Identify which cell holds the provided text, then report its (x, y) central coordinate. 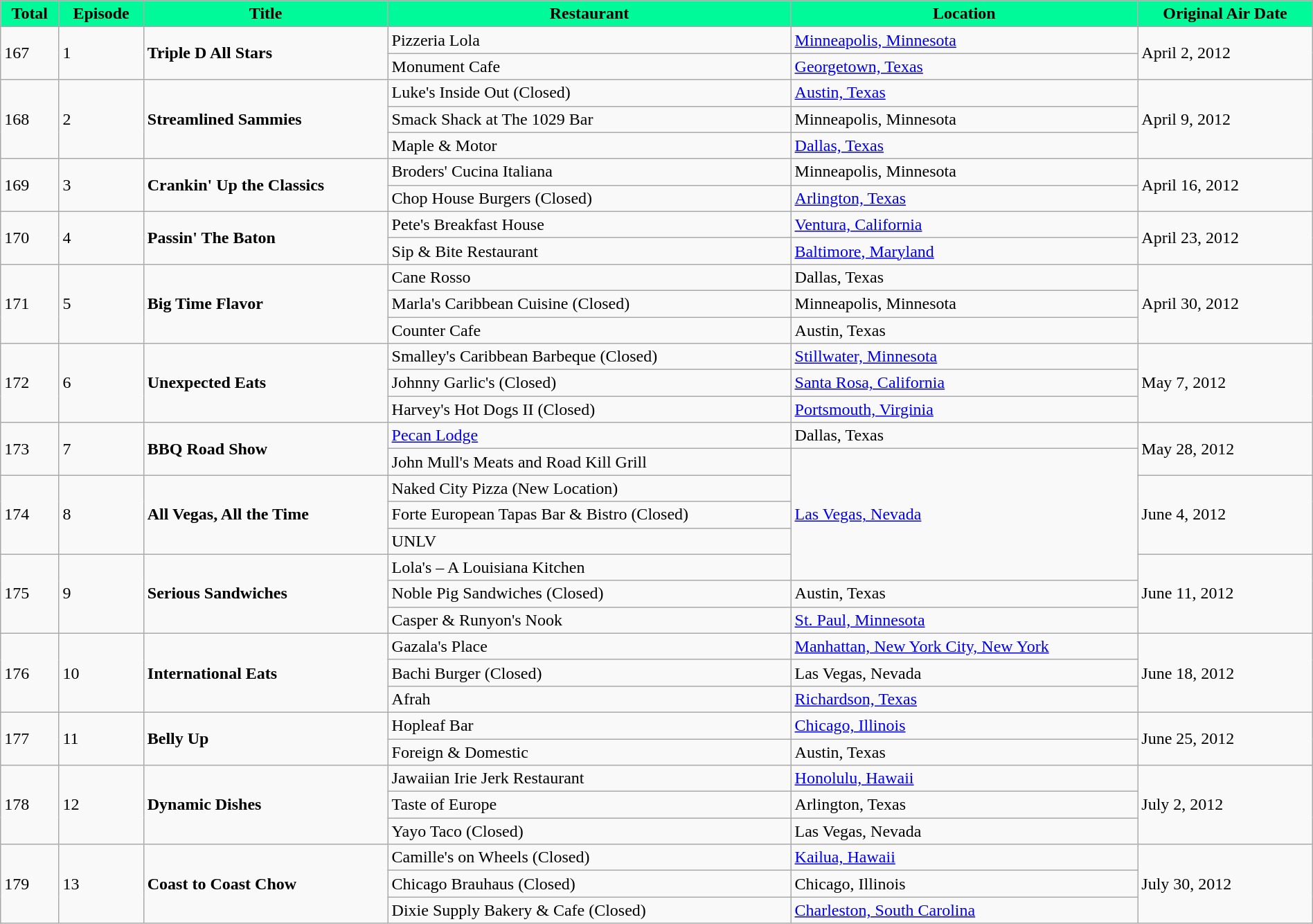
Lola's – A Louisiana Kitchen (589, 567)
Broders' Cucina Italiana (589, 172)
June 11, 2012 (1225, 594)
April 30, 2012 (1225, 303)
Naked City Pizza (New Location) (589, 488)
St. Paul, Minnesota (964, 620)
Dixie Supply Bakery & Cafe (Closed) (589, 910)
168 (30, 119)
May 7, 2012 (1225, 383)
Afrah (589, 699)
Baltimore, Maryland (964, 251)
International Eats (266, 673)
Manhattan, New York City, New York (964, 646)
Casper & Runyon's Nook (589, 620)
July 30, 2012 (1225, 884)
BBQ Road Show (266, 449)
167 (30, 53)
Passin' The Baton (266, 238)
Johnny Garlic's (Closed) (589, 383)
13 (101, 884)
Sip & Bite Restaurant (589, 251)
Counter Cafe (589, 330)
Original Air Date (1225, 14)
8 (101, 515)
5 (101, 303)
7 (101, 449)
Marla's Caribbean Cuisine (Closed) (589, 303)
June 18, 2012 (1225, 673)
May 28, 2012 (1225, 449)
Big Time Flavor (266, 303)
172 (30, 383)
Luke's Inside Out (Closed) (589, 93)
All Vegas, All the Time (266, 515)
Monument Cafe (589, 66)
Stillwater, Minnesota (964, 357)
2 (101, 119)
Ventura, California (964, 224)
4 (101, 238)
Pete's Breakfast House (589, 224)
6 (101, 383)
Santa Rosa, California (964, 383)
9 (101, 594)
Charleston, South Carolina (964, 910)
Bachi Burger (Closed) (589, 673)
Gazala's Place (589, 646)
174 (30, 515)
176 (30, 673)
July 2, 2012 (1225, 805)
Cane Rosso (589, 277)
169 (30, 185)
April 23, 2012 (1225, 238)
Smack Shack at The 1029 Bar (589, 119)
Richardson, Texas (964, 699)
Kailua, Hawaii (964, 858)
John Mull's Meats and Road Kill Grill (589, 462)
173 (30, 449)
171 (30, 303)
Yayo Taco (Closed) (589, 831)
Forte European Tapas Bar & Bistro (Closed) (589, 515)
177 (30, 738)
10 (101, 673)
Chop House Burgers (Closed) (589, 198)
April 16, 2012 (1225, 185)
3 (101, 185)
175 (30, 594)
Honolulu, Hawaii (964, 779)
11 (101, 738)
Georgetown, Texas (964, 66)
178 (30, 805)
1 (101, 53)
Noble Pig Sandwiches (Closed) (589, 594)
June 25, 2012 (1225, 738)
Total (30, 14)
Taste of Europe (589, 805)
170 (30, 238)
Hopleaf Bar (589, 725)
April 9, 2012 (1225, 119)
Maple & Motor (589, 145)
12 (101, 805)
Smalley's Caribbean Barbeque (Closed) (589, 357)
Episode (101, 14)
April 2, 2012 (1225, 53)
Serious Sandwiches (266, 594)
Restaurant (589, 14)
Pecan Lodge (589, 436)
179 (30, 884)
UNLV (589, 541)
Coast to Coast Chow (266, 884)
Dynamic Dishes (266, 805)
Chicago Brauhaus (Closed) (589, 884)
Crankin' Up the Classics (266, 185)
Unexpected Eats (266, 383)
Triple D All Stars (266, 53)
June 4, 2012 (1225, 515)
Pizzeria Lola (589, 40)
Portsmouth, Virginia (964, 409)
Belly Up (266, 738)
Location (964, 14)
Camille's on Wheels (Closed) (589, 858)
Streamlined Sammies (266, 119)
Title (266, 14)
Jawaiian Irie Jerk Restaurant (589, 779)
Foreign & Domestic (589, 752)
Harvey's Hot Dogs II (Closed) (589, 409)
